Scan for the cell matching the given text and deliver its [x, y] coordinate at center. 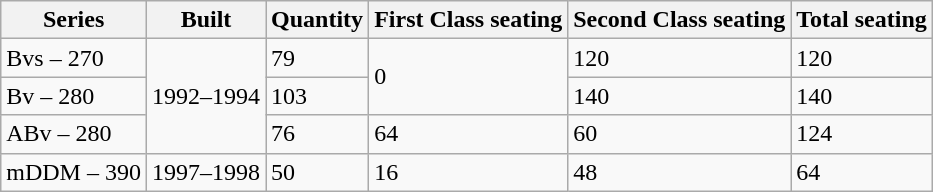
Series [74, 20]
79 [318, 58]
103 [318, 96]
Bv – 280 [74, 96]
50 [318, 172]
Bvs – 270 [74, 58]
60 [680, 134]
1992–1994 [206, 96]
48 [680, 172]
Second Class seating [680, 20]
First Class seating [468, 20]
16 [468, 172]
0 [468, 77]
Built [206, 20]
Total seating [862, 20]
Quantity [318, 20]
mDDM – 390 [74, 172]
1997–1998 [206, 172]
76 [318, 134]
ABv – 280 [74, 134]
124 [862, 134]
